Capture the cell that displays the provided text and extract its [X, Y] central coordinate. 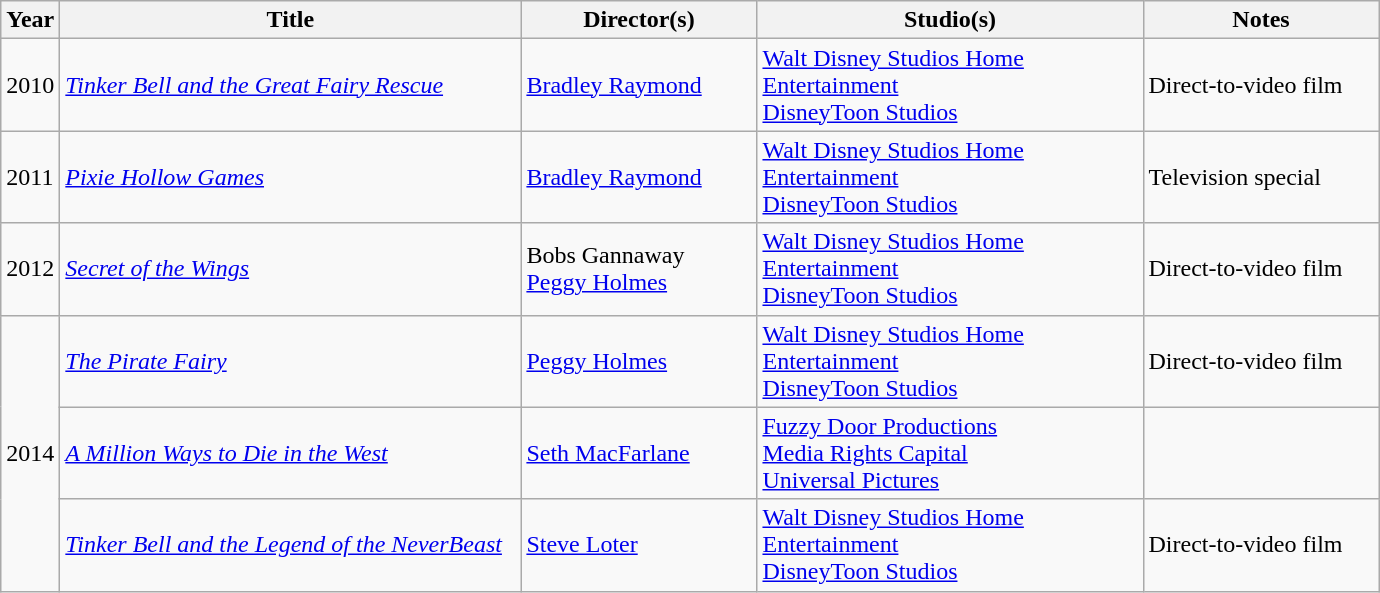
2012 [30, 269]
2011 [30, 177]
Peggy Holmes [639, 361]
Steve Loter [639, 545]
Tinker Bell and the Great Fairy Rescue [290, 85]
The Pirate Fairy [290, 361]
Pixie Hollow Games [290, 177]
Year [30, 20]
Fuzzy Door ProductionsMedia Rights CapitalUniversal Pictures [950, 453]
Secret of the Wings [290, 269]
Seth MacFarlane [639, 453]
2010 [30, 85]
Notes [1261, 20]
Bobs GannawayPeggy Holmes [639, 269]
Tinker Bell and the Legend of the NeverBeast [290, 545]
Director(s) [639, 20]
Title [290, 20]
A Million Ways to Die in the West [290, 453]
Studio(s) [950, 20]
2014 [30, 453]
Television special [1261, 177]
